Detect which cell encompasses the target text, then output its (X, Y) center coordinate. 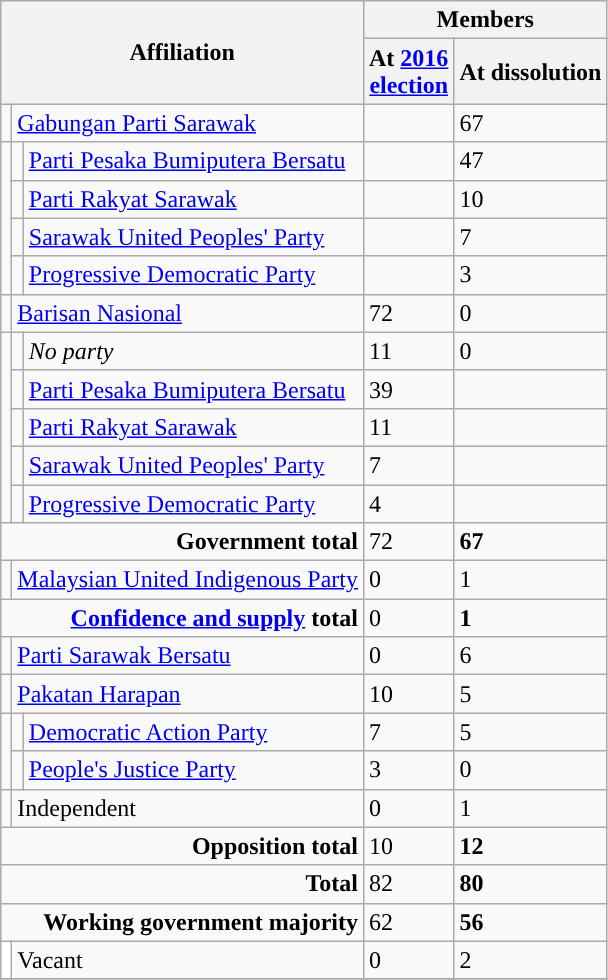
47 (530, 161)
Working government majority (182, 922)
Barisan Nasional (188, 313)
People's Justice Party (193, 770)
80 (530, 884)
Pakatan Harapan (188, 694)
82 (408, 884)
At dissolution (530, 72)
Parti Sarawak Bersatu (188, 656)
Confidence and supply total (182, 618)
At 2016election (408, 72)
Independent (188, 808)
Gabungan Parti Sarawak (188, 123)
No party (193, 351)
Opposition total (182, 846)
6 (530, 656)
39 (408, 389)
56 (530, 922)
Malaysian United Indigenous Party (188, 580)
12 (530, 846)
2 (530, 960)
Democratic Action Party (193, 732)
Government total (182, 542)
Members (485, 20)
Total (182, 884)
Affiliation (182, 52)
Vacant (188, 960)
4 (408, 503)
62 (408, 922)
